From the cell containing the given text, extract its center point as (x, y) coordinate. 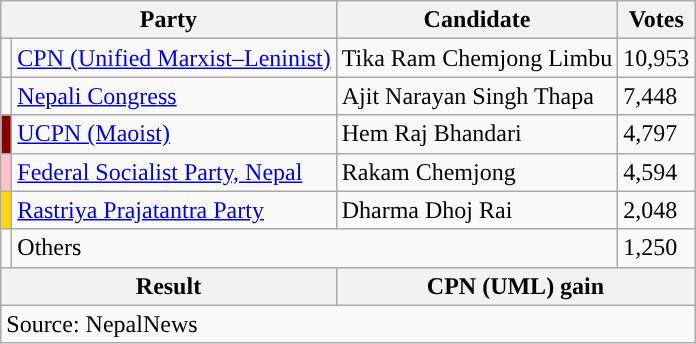
Rastriya Prajatantra Party (174, 210)
4,797 (656, 134)
Source: NepalNews (348, 324)
Hem Raj Bhandari (477, 134)
Result (168, 286)
Tika Ram Chemjong Limbu (477, 58)
7,448 (656, 96)
Federal Socialist Party, Nepal (174, 172)
2,048 (656, 210)
Others (315, 248)
10,953 (656, 58)
1,250 (656, 248)
Nepali Congress (174, 96)
Candidate (477, 20)
Rakam Chemjong (477, 172)
Party (168, 20)
4,594 (656, 172)
Votes (656, 20)
Ajit Narayan Singh Thapa (477, 96)
UCPN (Maoist) (174, 134)
CPN (Unified Marxist–Leninist) (174, 58)
Dharma Dhoj Rai (477, 210)
CPN (UML) gain (516, 286)
